Provide the [X, Y] coordinate of the cell's center where the given text is located.  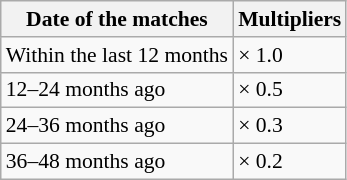
36–48 months ago [117, 162]
× 0.2 [290, 162]
Date of the matches [117, 19]
24–36 months ago [117, 126]
× 1.0 [290, 55]
× 0.3 [290, 126]
× 0.5 [290, 90]
Within the last 12 months [117, 55]
Multipliers [290, 19]
12–24 months ago [117, 90]
